Find where the given text appears and provide that cell's center as [x, y] coordinate. 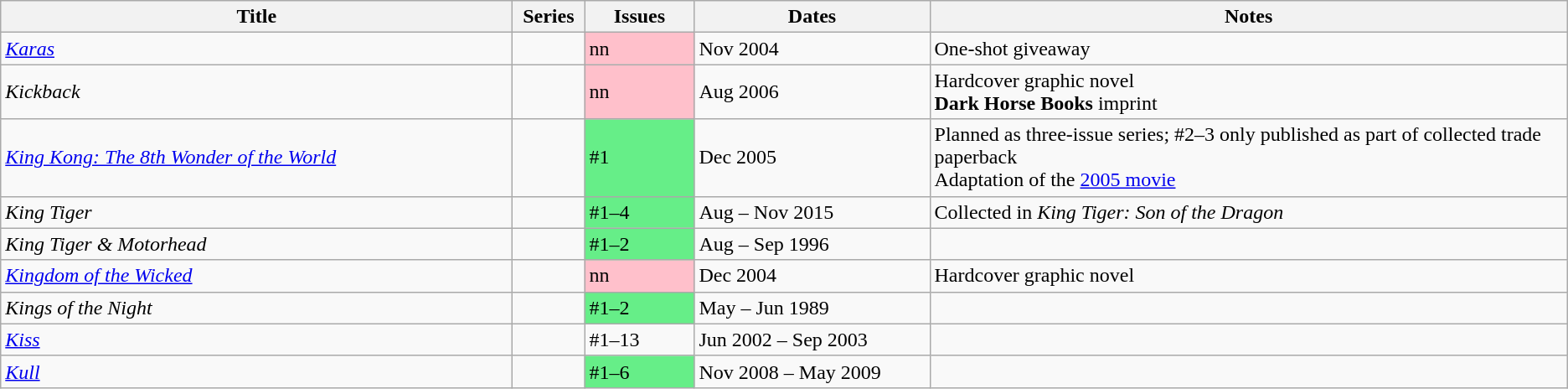
Dates [812, 17]
Notes [1248, 17]
Hardcover graphic novel [1248, 276]
#1 [640, 158]
Kickback [256, 92]
King Kong: The 8th Wonder of the World [256, 158]
Nov 2004 [812, 49]
#1–4 [640, 212]
Hardcover graphic novelDark Horse Books imprint [1248, 92]
Title [256, 17]
Kull [256, 371]
#1–6 [640, 371]
Dec 2004 [812, 276]
King Tiger & Motorhead [256, 244]
Kingdom of the Wicked [256, 276]
Collected in King Tiger: Son of the Dragon [1248, 212]
May – Jun 1989 [812, 308]
Dec 2005 [812, 158]
Series [549, 17]
Aug 2006 [812, 92]
Aug – Sep 1996 [812, 244]
Planned as three-issue series; #2–3 only published as part of collected trade paperbackAdaptation of the 2005 movie [1248, 158]
Karas [256, 49]
Jun 2002 – Sep 2003 [812, 340]
Nov 2008 – May 2009 [812, 371]
#1–13 [640, 340]
Kings of the Night [256, 308]
One-shot giveaway [1248, 49]
Aug – Nov 2015 [812, 212]
Kiss [256, 340]
King Tiger [256, 212]
Issues [640, 17]
